Capture the cell that displays the provided text and extract its [x, y] central coordinate. 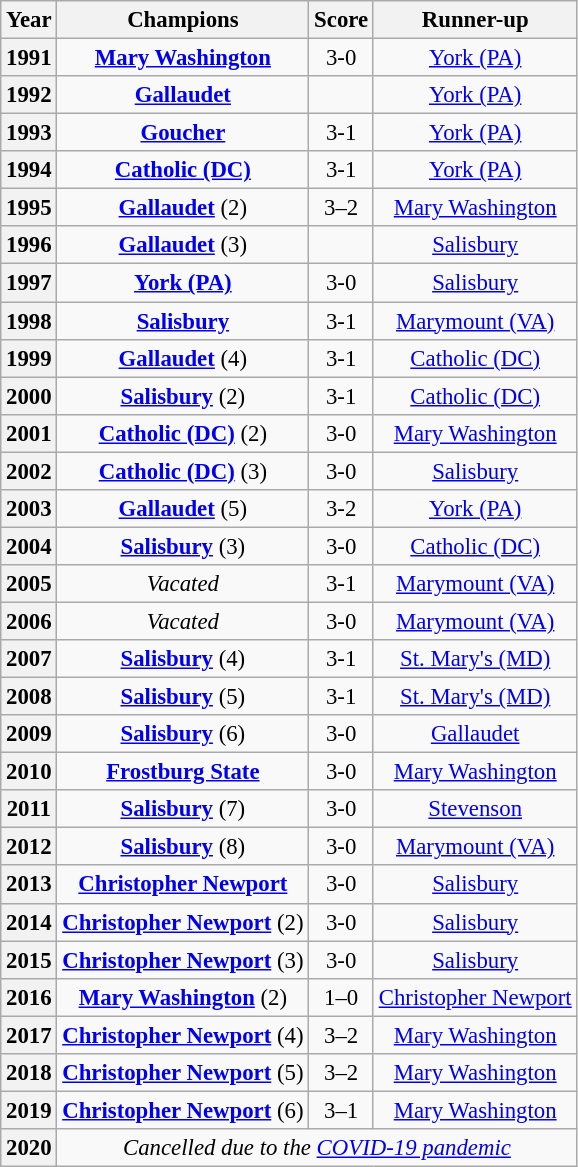
Cancelled due to the COVID-19 pandemic [317, 1148]
1996 [29, 245]
Catholic (DC) (3) [183, 471]
3–1 [342, 1110]
Runner-up [475, 20]
2007 [29, 659]
2005 [29, 584]
1991 [29, 58]
2015 [29, 960]
Score [342, 20]
Gallaudet (5) [183, 509]
Christopher Newport (4) [183, 1035]
1997 [29, 283]
2016 [29, 997]
2014 [29, 922]
Salisbury (5) [183, 697]
2000 [29, 396]
1999 [29, 358]
1994 [29, 170]
Salisbury (3) [183, 546]
Catholic (DC) (2) [183, 433]
Goucher [183, 133]
2020 [29, 1148]
2004 [29, 546]
3-2 [342, 509]
Christopher Newport (3) [183, 960]
Gallaudet (3) [183, 245]
1–0 [342, 997]
2002 [29, 471]
1995 [29, 208]
1992 [29, 95]
1998 [29, 321]
2013 [29, 885]
2018 [29, 1073]
Champions [183, 20]
Gallaudet (2) [183, 208]
2011 [29, 809]
Salisbury (6) [183, 734]
Salisbury (2) [183, 396]
Salisbury (7) [183, 809]
Stevenson [475, 809]
2009 [29, 734]
2001 [29, 433]
Christopher Newport (5) [183, 1073]
2012 [29, 847]
Christopher Newport (2) [183, 922]
2019 [29, 1110]
Christopher Newport (6) [183, 1110]
2017 [29, 1035]
Salisbury (4) [183, 659]
Mary Washington (2) [183, 997]
2006 [29, 621]
Frostburg State [183, 772]
2010 [29, 772]
2003 [29, 509]
Year [29, 20]
Gallaudet (4) [183, 358]
Salisbury (8) [183, 847]
2008 [29, 697]
1993 [29, 133]
